Scan for the cell matching the given text and deliver its [X, Y] coordinate at center. 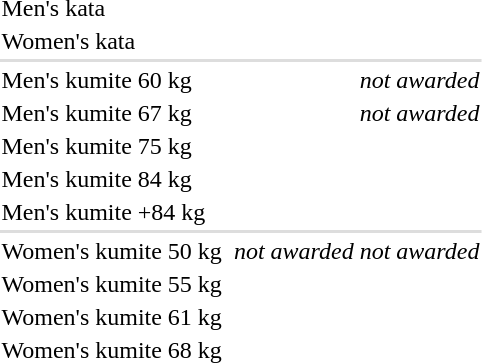
Women's kumite 61 kg [112, 317]
Men's kumite 84 kg [112, 179]
Men's kumite 67 kg [112, 113]
Men's kumite +84 kg [112, 212]
Women's kumite 55 kg [112, 284]
Women's kata [112, 41]
Men's kumite 75 kg [112, 146]
Men's kumite 60 kg [112, 80]
Women's kumite 50 kg [112, 251]
